Output the [X, Y] coordinate of the center of the cell containing the given text.  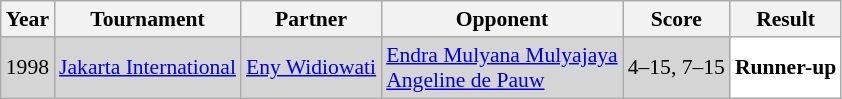
Eny Widiowati [311, 68]
Tournament [148, 19]
Year [28, 19]
Opponent [502, 19]
Score [676, 19]
Endra Mulyana Mulyajaya Angeline de Pauw [502, 68]
Runner-up [786, 68]
1998 [28, 68]
4–15, 7–15 [676, 68]
Result [786, 19]
Partner [311, 19]
Jakarta International [148, 68]
